Determine the [X, Y] coordinate at the center of the cell enclosing the given text.  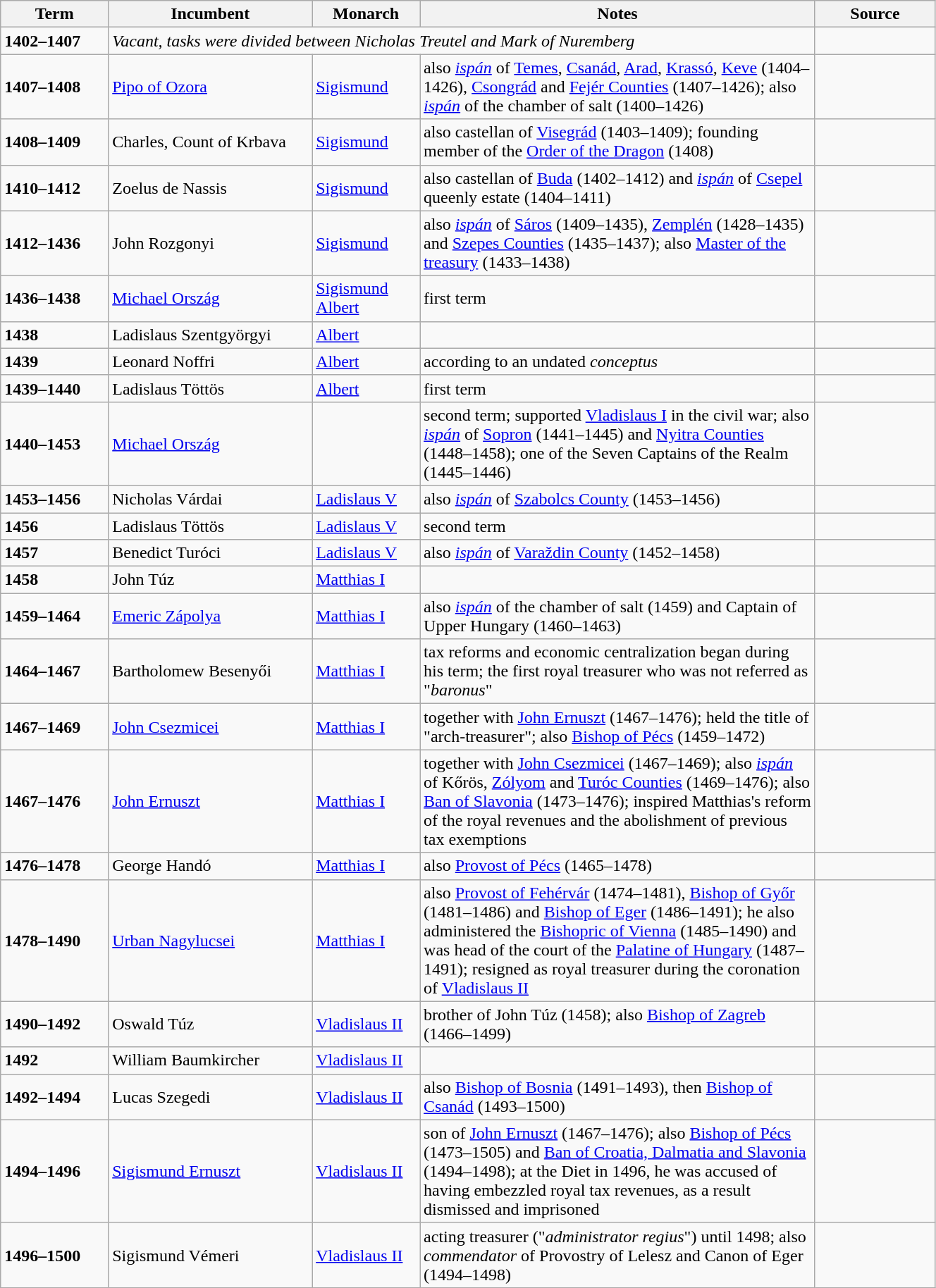
1476–1478 [55, 866]
1439–1440 [55, 388]
1453–1456 [55, 499]
Oswald Túz [210, 1024]
1464–1467 [55, 671]
also ispán of the chamber of salt (1459) and Captain of Upper Hungary (1460–1463) [617, 616]
Source [875, 14]
1459–1464 [55, 616]
also Provost of Pécs (1465–1478) [617, 866]
1402–1407 [55, 41]
William Baumkircher [210, 1060]
together with John Ernuszt (1467–1476); held the title of "arch-treasurer"; also Bishop of Pécs (1459–1472) [617, 727]
Leonard Noffri [210, 361]
also ispán of Varaždin County (1452–1458) [617, 553]
Urban Nagylucsei [210, 940]
according to an undated conceptus [617, 361]
1490–1492 [55, 1024]
1456 [55, 526]
tax reforms and economic centralization began during his term; the first royal treasurer who was not referred as "baronus" [617, 671]
1439 [55, 361]
1467–1476 [55, 801]
George Handó [210, 866]
1492 [55, 1060]
1496–1500 [55, 1255]
also castellan of Visegrád (1403–1409); founding member of the Order of the Dragon (1408) [617, 142]
1494–1496 [55, 1171]
1458 [55, 580]
1412–1436 [55, 243]
brother of John Túz (1458); also Bishop of Zagreb (1466–1499) [617, 1024]
John Rozgonyi [210, 243]
John Csezmicei [210, 727]
acting treasurer ("administrator regius") until 1498; also commendator of Provostry of Lelesz and Canon of Eger (1494–1498) [617, 1255]
Lucas Szegedi [210, 1096]
also ispán of Temes, Csanád, Arad, Krassó, Keve (1404–1426), Csongrád and Fejér Counties (1407–1426); also ispán of the chamber of salt (1400–1426) [617, 87]
1436–1438 [55, 299]
1478–1490 [55, 940]
John Túz [210, 580]
Notes [617, 14]
1440–1453 [55, 444]
Term [55, 14]
1407–1408 [55, 87]
John Ernuszt [210, 801]
1467–1469 [55, 727]
Charles, Count of Krbava [210, 142]
1438 [55, 335]
also castellan of Buda (1402–1412) and ispán of Csepel queenly estate (1404–1411) [617, 187]
Zoelus de Nassis [210, 187]
Bartholomew Besenyői [210, 671]
Sigismund Vémeri [210, 1255]
also ispán of Sáros (1409–1435), Zemplén (1428–1435) and Szepes Counties (1435–1437); also Master of the treasury (1433–1438) [617, 243]
Incumbent [210, 14]
second term [617, 526]
Pipo of Ozora [210, 87]
also Bishop of Bosnia (1491–1493), then Bishop of Csanád (1493–1500) [617, 1096]
SigismundAlbert [367, 299]
Nicholas Várdai [210, 499]
1457 [55, 553]
Monarch [367, 14]
1408–1409 [55, 142]
Emeric Zápolya [210, 616]
Vacant, tasks were divided between Nicholas Treutel and Mark of Nuremberg [462, 41]
also ispán of Szabolcs County (1453–1456) [617, 499]
Ladislaus Szentgyörgyi [210, 335]
1410–1412 [55, 187]
Sigismund Ernuszt [210, 1171]
Benedict Turóci [210, 553]
1492–1494 [55, 1096]
